Determine the [x, y] coordinate at the center of the cell enclosing the given text.  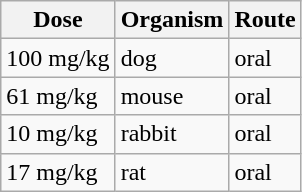
rat [172, 172]
rabbit [172, 134]
61 mg/kg [58, 96]
100 mg/kg [58, 58]
dog [172, 58]
10 mg/kg [58, 134]
Route [265, 20]
Organism [172, 20]
17 mg/kg [58, 172]
mouse [172, 96]
Dose [58, 20]
